Search for the cell housing the specified text and yield its [x, y] center coordinate. 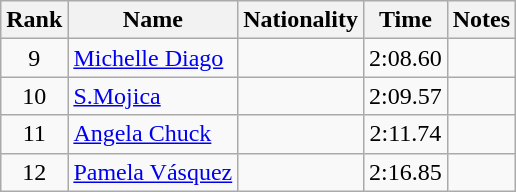
2:08.60 [405, 58]
Angela Chuck [153, 134]
12 [34, 172]
2:16.85 [405, 172]
9 [34, 58]
Michelle Diago [153, 58]
2:11.74 [405, 134]
S.Mojica [153, 96]
Name [153, 20]
Time [405, 20]
10 [34, 96]
Notes [481, 20]
Nationality [301, 20]
2:09.57 [405, 96]
11 [34, 134]
Rank [34, 20]
Pamela Vásquez [153, 172]
